Return (x, y) of the center of cell containing provided text 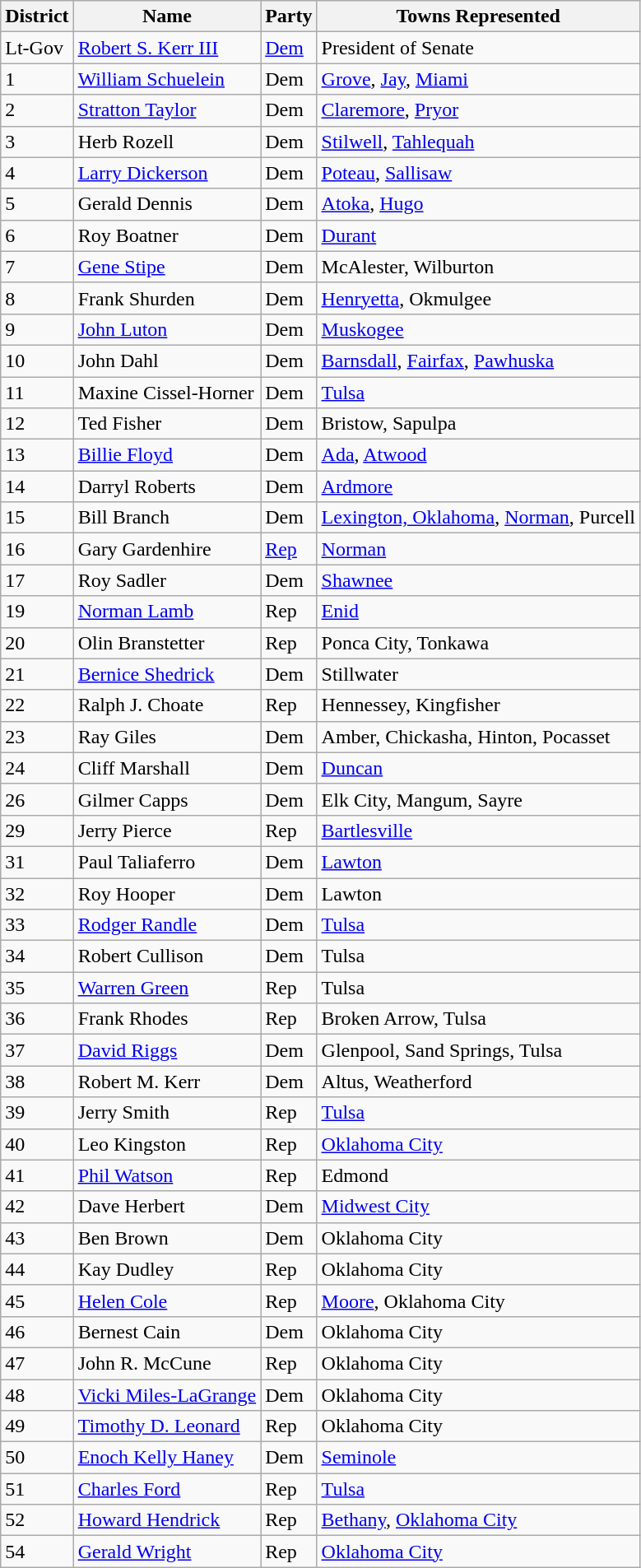
Helen Cole (167, 1300)
Moore, Oklahoma City (478, 1300)
Grove, Jay, Miami (478, 79)
Ben Brown (167, 1238)
William Schuelein (167, 79)
Bernest Cain (167, 1332)
1 (37, 79)
49 (37, 1426)
Darryl Roberts (167, 486)
Seminole (478, 1458)
14 (37, 486)
Altus, Weatherford (478, 1082)
Claremore, Pryor (478, 110)
40 (37, 1144)
Hennessey, Kingfisher (478, 705)
Roy Sadler (167, 580)
Name (167, 16)
Gene Stipe (167, 267)
Party (289, 16)
Herb Rozell (167, 142)
Norman Lamb (167, 612)
Jerry Pierce (167, 831)
Paul Taliaferro (167, 862)
16 (37, 549)
Broken Arrow, Tulsa (478, 1019)
Bristow, Sapulpa (478, 424)
Larry Dickerson (167, 173)
Enoch Kelly Haney (167, 1458)
Cliff Marshall (167, 768)
17 (37, 580)
Stratton Taylor (167, 110)
Elk City, Mangum, Sayre (478, 799)
John Dahl (167, 361)
Henryetta, Okmulgee (478, 298)
Gerald Dennis (167, 204)
Ralph J. Choate (167, 705)
Timothy D. Leonard (167, 1426)
3 (37, 142)
Lexington, Oklahoma, Norman, Purcell (478, 518)
Durant (478, 235)
Robert M. Kerr (167, 1082)
26 (37, 799)
33 (37, 925)
11 (37, 393)
41 (37, 1175)
Midwest City (478, 1207)
Shawnee (478, 580)
Atoka, Hugo (478, 204)
Gilmer Capps (167, 799)
54 (37, 1552)
39 (37, 1113)
24 (37, 768)
32 (37, 893)
10 (37, 361)
Robert S. Kerr III (167, 48)
Jerry Smith (167, 1113)
38 (37, 1082)
6 (37, 235)
Lt-Gov (37, 48)
Billie Floyd (167, 455)
42 (37, 1207)
Poteau, Sallisaw (478, 173)
52 (37, 1520)
District (37, 16)
Maxine Cissel-Horner (167, 393)
David Riggs (167, 1050)
35 (37, 988)
Leo Kingston (167, 1144)
Kay Dudley (167, 1269)
Gerald Wright (167, 1552)
Rodger Randle (167, 925)
Bill Branch (167, 518)
21 (37, 674)
Edmond (478, 1175)
Olin Branstetter (167, 643)
20 (37, 643)
43 (37, 1238)
48 (37, 1395)
51 (37, 1489)
Vicki Miles-LaGrange (167, 1395)
23 (37, 737)
8 (37, 298)
46 (37, 1332)
9 (37, 329)
John Luton (167, 329)
19 (37, 612)
4 (37, 173)
Bernice Shedrick (167, 674)
Ada, Atwood (478, 455)
Gary Gardenhire (167, 549)
45 (37, 1300)
John R. McCune (167, 1363)
29 (37, 831)
Charles Ford (167, 1489)
Amber, Chickasha, Hinton, Pocasset (478, 737)
Frank Shurden (167, 298)
Barnsdall, Fairfax, Pawhuska (478, 361)
Ray Giles (167, 737)
2 (37, 110)
Robert Cullison (167, 956)
President of Senate (478, 48)
Roy Boatner (167, 235)
47 (37, 1363)
Phil Watson (167, 1175)
Ted Fisher (167, 424)
Stillwater (478, 674)
Bethany, Oklahoma City (478, 1520)
5 (37, 204)
McAlester, Wilburton (478, 267)
Bartlesville (478, 831)
Towns Represented (478, 16)
Enid (478, 612)
Roy Hooper (167, 893)
37 (37, 1050)
Ponca City, Tonkawa (478, 643)
Dave Herbert (167, 1207)
50 (37, 1458)
34 (37, 956)
Norman (478, 549)
31 (37, 862)
Duncan (478, 768)
36 (37, 1019)
15 (37, 518)
44 (37, 1269)
13 (37, 455)
Glenpool, Sand Springs, Tulsa (478, 1050)
22 (37, 705)
Frank Rhodes (167, 1019)
Warren Green (167, 988)
Stilwell, Tahlequah (478, 142)
Ardmore (478, 486)
12 (37, 424)
7 (37, 267)
Muskogee (478, 329)
Howard Hendrick (167, 1520)
